For the text-containing cell, return its midpoint in (X, Y) coordinate format. 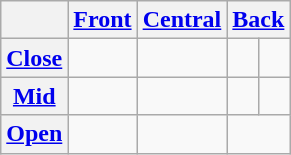
Central (182, 20)
Front (102, 20)
Open (34, 134)
Close (34, 58)
Back (258, 20)
Mid (34, 96)
